Identify which cell holds the provided text, then report its [X, Y] central coordinate. 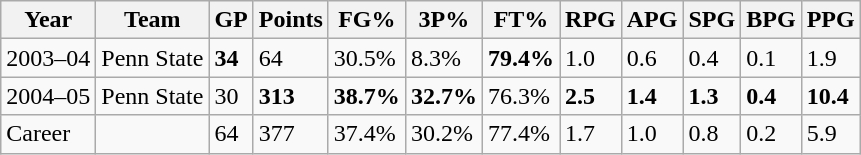
1.3 [712, 96]
1.7 [591, 134]
313 [290, 96]
BPG [771, 20]
APG [652, 20]
34 [231, 58]
1.9 [830, 58]
10.4 [830, 96]
Career [48, 134]
Points [290, 20]
37.4% [366, 134]
76.3% [520, 96]
0.1 [771, 58]
79.4% [520, 58]
77.4% [520, 134]
5.9 [830, 134]
2003–04 [48, 58]
38.7% [366, 96]
Year [48, 20]
GP [231, 20]
0.2 [771, 134]
30 [231, 96]
8.3% [444, 58]
PPG [830, 20]
377 [290, 134]
0.6 [652, 58]
Team [152, 20]
30.5% [366, 58]
32.7% [444, 96]
1.4 [652, 96]
0.8 [712, 134]
2004–05 [48, 96]
FT% [520, 20]
RPG [591, 20]
SPG [712, 20]
3P% [444, 20]
30.2% [444, 134]
2.5 [591, 96]
FG% [366, 20]
